From the cell containing the given text, extract its center point as (X, Y) coordinate. 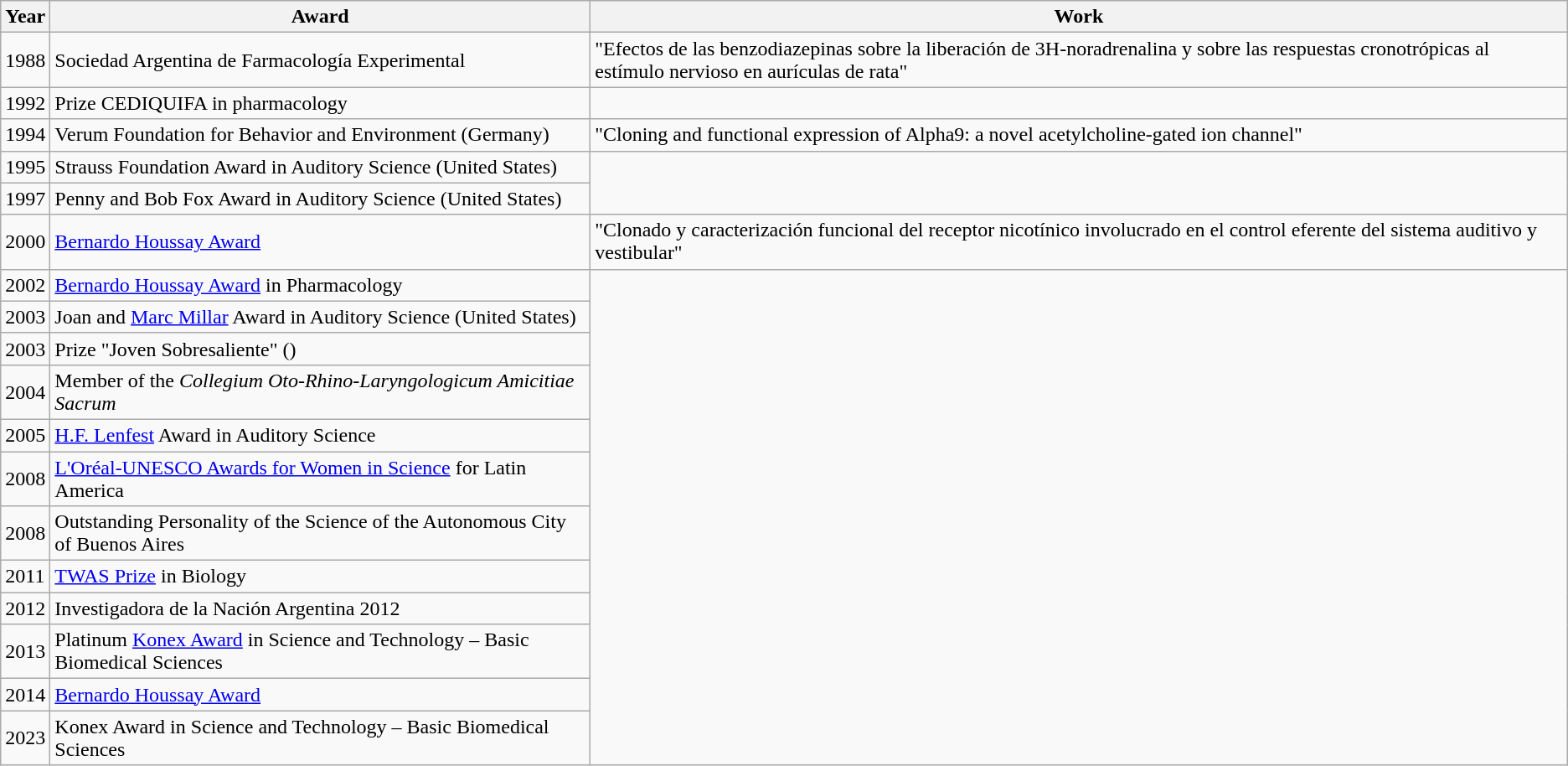
2004 (25, 392)
Outstanding Personality of the Science of the Autonomous City of Buenos Aires (320, 533)
"Cloning and functional expression of Alpha9: a novel acetylcholine-gated ion channel" (1079, 135)
Konex Award in Science and Technology – Basic Biomedical Sciences (320, 738)
Award (320, 17)
Work (1079, 17)
Joan and Marc Millar Award in Auditory Science (United States) (320, 317)
Prize "Joven Sobresaliente" () (320, 349)
TWAS Prize in Biology (320, 577)
Prize CEDIQUIFA in pharmacology (320, 103)
1997 (25, 199)
1988 (25, 60)
2014 (25, 695)
H.F. Lenfest Award in Auditory Science (320, 435)
Verum Foundation for Behavior and Environment (Germany) (320, 135)
1992 (25, 103)
2005 (25, 435)
Year (25, 17)
"Clonado y caracterización funcional del receptor nicotínico involucrado en el control eferente del sistema auditivo y vestibular" (1079, 241)
2011 (25, 577)
2023 (25, 738)
2002 (25, 285)
Sociedad Argentina de Farmacología Experimental (320, 60)
Penny and Bob Fox Award in Auditory Science (United States) (320, 199)
2013 (25, 652)
2012 (25, 608)
Strauss Foundation Award in Auditory Science (United States) (320, 167)
1994 (25, 135)
Bernardo Houssay Award in Pharmacology (320, 285)
Investigadora de la Nación Argentina 2012 (320, 608)
Member of the Collegium Oto-Rhino-Laryngologicum Amicitiae Sacrum (320, 392)
1995 (25, 167)
2000 (25, 241)
Platinum Konex Award in Science and Technology – Basic Biomedical Sciences (320, 652)
L'Oréal-UNESCO Awards for Women in Science for Latin America (320, 478)
